Provide the (X, Y) coordinate of the cell's center where the given text is located.  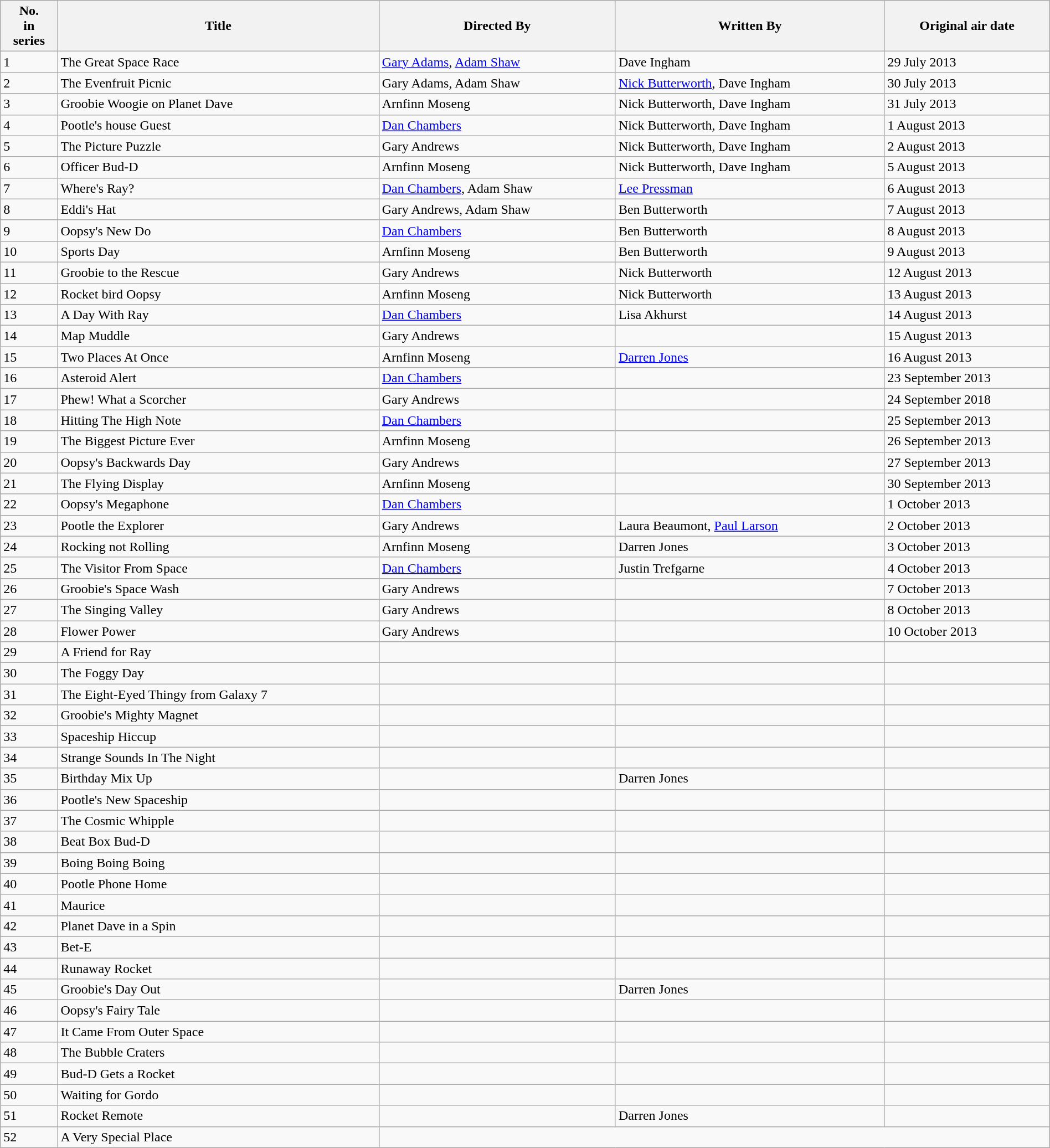
A Friend for Ray (218, 652)
Rocket bird Oopsy (218, 294)
The Visitor From Space (218, 568)
50 (29, 1095)
Bet-E (218, 947)
4 October 2013 (967, 568)
Beat Box Bud-D (218, 842)
Pootle Phone Home (218, 884)
Rocket Remote (218, 1116)
Groobie's Space Wash (218, 589)
7 August 2013 (967, 209)
1 August 2013 (967, 125)
Hitting The High Note (218, 420)
22 (29, 504)
1 (29, 62)
2 (29, 83)
30 September 2013 (967, 483)
A Very Special Place (218, 1137)
Justin Trefgarne (750, 568)
24 (29, 547)
Map Muddle (218, 336)
21 (29, 483)
38 (29, 842)
Groobie Woogie on Planet Dave (218, 104)
20 (29, 462)
Dave Ingham (750, 62)
49 (29, 1074)
Phew! What a Scorcher (218, 399)
15 (29, 357)
32 (29, 715)
3 October 2013 (967, 547)
31 (29, 694)
The Singing Valley (218, 610)
12 (29, 294)
19 (29, 441)
5 August 2013 (967, 167)
3 (29, 104)
Pootle's house Guest (218, 125)
Asteroid Alert (218, 378)
Bud-D Gets a Rocket (218, 1074)
A Day With Ray (218, 315)
7 (29, 188)
Oopsy's Fairy Tale (218, 1011)
31 July 2013 (967, 104)
37 (29, 821)
Waiting for Gordo (218, 1095)
Groobie's Mighty Magnet (218, 715)
The Flying Display (218, 483)
Rocking not Rolling (218, 547)
30 (29, 673)
Oopsy's Megaphone (218, 504)
28 (29, 631)
51 (29, 1116)
It Came From Outer Space (218, 1032)
29 July 2013 (967, 62)
35 (29, 779)
Oopsy's New Do (218, 230)
42 (29, 926)
Boing Boing Boing (218, 863)
47 (29, 1032)
Sports Day (218, 251)
The Eight-Eyed Thingy from Galaxy 7 (218, 694)
The Foggy Day (218, 673)
13 (29, 315)
Where's Ray? (218, 188)
44 (29, 969)
Runaway Rocket (218, 969)
17 (29, 399)
40 (29, 884)
Laura Beaumont, Paul Larson (750, 526)
7 October 2013 (967, 589)
14 August 2013 (967, 315)
The Evenfruit Picnic (218, 83)
Oopsy's Backwards Day (218, 462)
39 (29, 863)
Written By (750, 26)
25 September 2013 (967, 420)
24 September 2018 (967, 399)
46 (29, 1011)
6 (29, 167)
43 (29, 947)
Maurice (218, 905)
Gary Andrews, Adam Shaw (497, 209)
23 (29, 526)
45 (29, 990)
The Cosmic Whipple (218, 821)
1 October 2013 (967, 504)
13 August 2013 (967, 294)
Flower Power (218, 631)
Title (218, 26)
15 August 2013 (967, 336)
6 August 2013 (967, 188)
16 August 2013 (967, 357)
8 October 2013 (967, 610)
Two Places At Once (218, 357)
The Great Space Race (218, 62)
The Picture Puzzle (218, 146)
26 September 2013 (967, 441)
11 (29, 272)
The Bubble Craters (218, 1053)
5 (29, 146)
29 (29, 652)
Strange Sounds In The Night (218, 758)
9 August 2013 (967, 251)
Groobie to the Rescue (218, 272)
Planet Dave in a Spin (218, 926)
Directed By (497, 26)
16 (29, 378)
No.inseries (29, 26)
9 (29, 230)
36 (29, 800)
41 (29, 905)
Dan Chambers, Adam Shaw (497, 188)
18 (29, 420)
10 (29, 251)
12 August 2013 (967, 272)
48 (29, 1053)
The Biggest Picture Ever (218, 441)
33 (29, 737)
Eddi's Hat (218, 209)
8 August 2013 (967, 230)
25 (29, 568)
Pootle's New Spaceship (218, 800)
Spaceship Hiccup (218, 737)
4 (29, 125)
14 (29, 336)
23 September 2013 (967, 378)
2 October 2013 (967, 526)
26 (29, 589)
10 October 2013 (967, 631)
27 September 2013 (967, 462)
Lee Pressman (750, 188)
2 August 2013 (967, 146)
34 (29, 758)
30 July 2013 (967, 83)
52 (29, 1137)
Original air date (967, 26)
8 (29, 209)
27 (29, 610)
Birthday Mix Up (218, 779)
Groobie's Day Out (218, 990)
Pootle the Explorer (218, 526)
Officer Bud-D (218, 167)
Lisa Akhurst (750, 315)
